For the text-containing cell, return its midpoint in [X, Y] coordinate format. 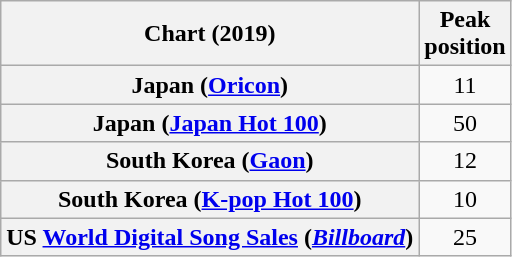
Japan (Japan Hot 100) [210, 123]
Chart (2019) [210, 34]
10 [465, 199]
50 [465, 123]
25 [465, 237]
Japan (Oricon) [210, 85]
11 [465, 85]
US World Digital Song Sales (Billboard) [210, 237]
12 [465, 161]
South Korea (Gaon) [210, 161]
South Korea (K-pop Hot 100) [210, 199]
Peakposition [465, 34]
